From the cell containing the given text, extract its center point as (x, y) coordinate. 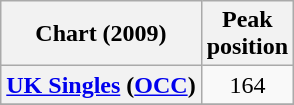
Chart (2009) (101, 34)
164 (247, 85)
Peakposition (247, 34)
UK Singles (OCC) (101, 85)
